Locate the cell with the specified text and output its (x, y) center coordinate. 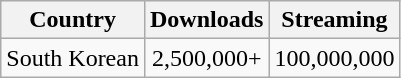
Streaming (334, 20)
South Korean (73, 58)
100,000,000 (334, 58)
2,500,000+ (206, 58)
Country (73, 20)
Downloads (206, 20)
